For the text-containing cell, return its midpoint in (x, y) coordinate format. 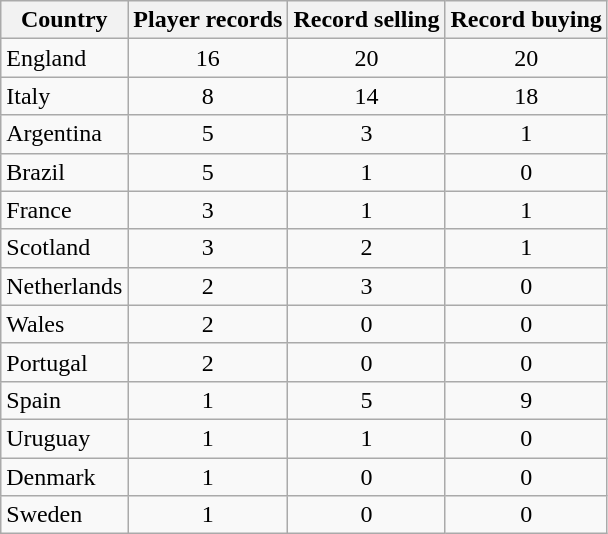
Argentina (64, 134)
Portugal (64, 362)
14 (366, 96)
Brazil (64, 172)
Record buying (526, 20)
Wales (64, 324)
Record selling (366, 20)
Denmark (64, 477)
England (64, 58)
Player records (208, 20)
Sweden (64, 515)
Uruguay (64, 438)
8 (208, 96)
Scotland (64, 248)
Netherlands (64, 286)
Italy (64, 96)
18 (526, 96)
9 (526, 400)
Country (64, 20)
16 (208, 58)
Spain (64, 400)
France (64, 210)
